Return the (X, Y) coordinate for the center point of the cell that contains the specified text.  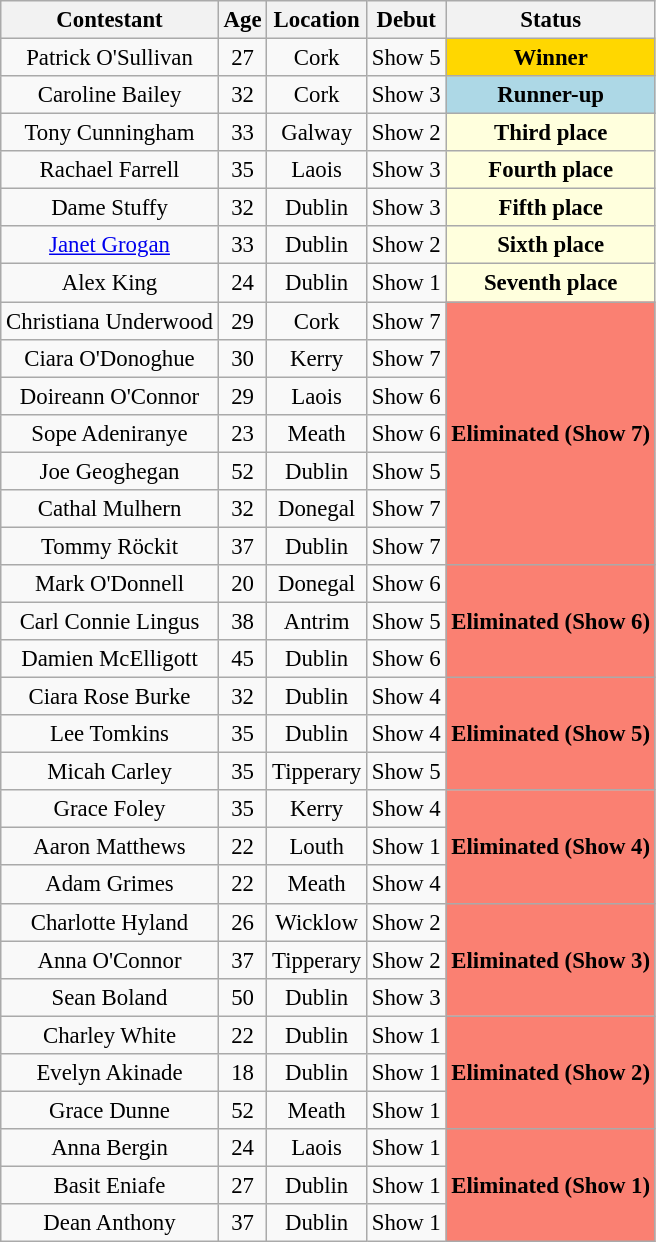
Status (550, 20)
Grace Dunne (110, 1110)
Eliminated (Show 6) (550, 622)
Sope Adeniranye (110, 433)
Location (317, 20)
Eliminated (Show 7) (550, 434)
Micah Carley (110, 772)
Tommy Röckit (110, 546)
Carl Connie Lingus (110, 621)
Ciara O'Donoghue (110, 358)
Sixth place (550, 245)
Debut (406, 20)
Joe Geoghegan (110, 471)
Mark O'Donnell (110, 584)
Eliminated (Show 2) (550, 1072)
Wicklow (317, 922)
45 (242, 659)
50 (242, 997)
38 (242, 621)
Tony Cunningham (110, 133)
Damien McElligott (110, 659)
Contestant (110, 20)
Ciara Rose Burke (110, 697)
Adam Grimes (110, 885)
Evelyn Akinade (110, 1073)
Antrim (317, 621)
Fourth place (550, 170)
Rachael Farrell (110, 170)
26 (242, 922)
Alex King (110, 283)
Basit Eniafe (110, 1185)
30 (242, 358)
Dean Anthony (110, 1223)
Aaron Matthews (110, 847)
Caroline Bailey (110, 95)
Doireann O'Connor (110, 396)
Anna O'Connor (110, 960)
Winner (550, 58)
Fifth place (550, 208)
Galway (317, 133)
23 (242, 433)
Third place (550, 133)
Age (242, 20)
Seventh place (550, 283)
Louth (317, 847)
Eliminated (Show 3) (550, 960)
Eliminated (Show 4) (550, 846)
Janet Grogan (110, 245)
Cathal Mulhern (110, 509)
Charley White (110, 1035)
Anna Bergin (110, 1148)
Charlotte Hyland (110, 922)
Dame Stuffy (110, 208)
20 (242, 584)
Patrick O'Sullivan (110, 58)
18 (242, 1073)
Runner-up (550, 95)
Christiana Underwood (110, 321)
Eliminated (Show 5) (550, 734)
Grace Foley (110, 809)
Lee Tomkins (110, 734)
Eliminated (Show 1) (550, 1186)
Sean Boland (110, 997)
